Return (x, y) of the center of cell containing provided text 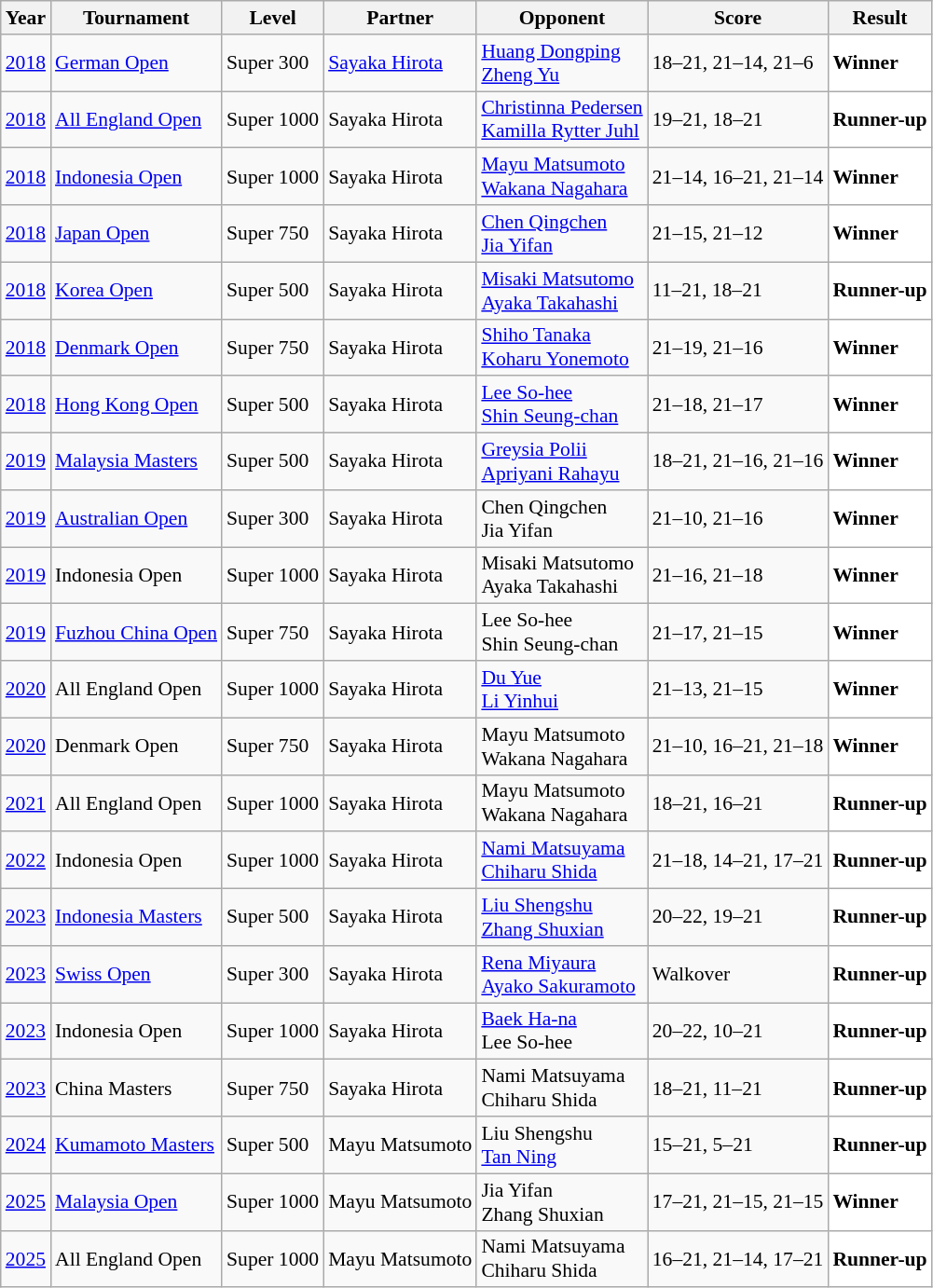
Malaysia Masters (136, 462)
Swiss Open (136, 975)
German Open (136, 63)
Year (26, 18)
Huang Dongping Zheng Yu (561, 63)
Baek Ha-na Lee So-hee (561, 1031)
21–18, 21–17 (738, 404)
17–21, 21–15, 21–15 (738, 1202)
15–21, 5–21 (738, 1144)
Score (738, 18)
2024 (26, 1144)
18–21, 21–16, 21–16 (738, 462)
21–18, 14–21, 17–21 (738, 861)
Kumamoto Masters (136, 1144)
21–10, 21–16 (738, 518)
Christinna Pedersen Kamilla Rytter Juhl (561, 119)
18–21, 11–21 (738, 1089)
Partner (400, 18)
2021 (26, 803)
2022 (26, 861)
21–15, 21–12 (738, 233)
20–22, 10–21 (738, 1031)
Korea Open (136, 291)
19–21, 18–21 (738, 119)
Liu Shengshu Tan Ning (561, 1144)
16–21, 21–14, 17–21 (738, 1258)
21–17, 21–15 (738, 632)
Rena Miyaura Ayako Sakuramoto (561, 975)
China Masters (136, 1089)
Fuzhou China Open (136, 632)
Opponent (561, 18)
Australian Open (136, 518)
11–21, 18–21 (738, 291)
Malaysia Open (136, 1202)
Result (880, 18)
20–22, 19–21 (738, 917)
Greysia Polii Apriyani Rahayu (561, 462)
21–19, 21–16 (738, 347)
Japan Open (136, 233)
21–10, 16–21, 21–18 (738, 746)
21–14, 16–21, 21–14 (738, 177)
Shiho Tanaka Koharu Yonemoto (561, 347)
18–21, 21–14, 21–6 (738, 63)
Walkover (738, 975)
Indonesia Masters (136, 917)
21–13, 21–15 (738, 690)
Du Yue Li Yinhui (561, 690)
Liu Shengshu Zhang Shuxian (561, 917)
Level (272, 18)
Hong Kong Open (136, 404)
Tournament (136, 18)
18–21, 16–21 (738, 803)
21–16, 21–18 (738, 576)
Jia Yifan Zhang Shuxian (561, 1202)
